Detect which cell encompasses the target text, then output its (X, Y) center coordinate. 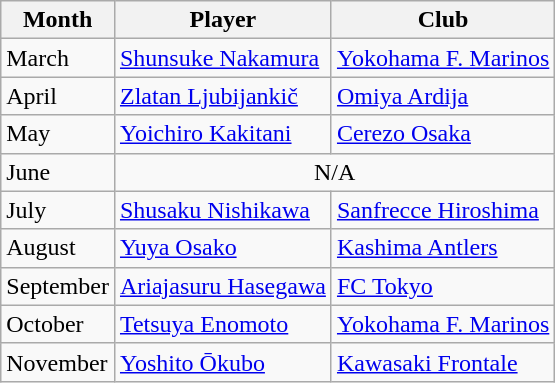
May (58, 134)
Yoshito Ōkubo (222, 362)
Ariajasuru Hasegawa (222, 286)
N/A (334, 172)
October (58, 324)
Player (222, 20)
Omiya Ardija (442, 96)
July (58, 210)
November (58, 362)
Month (58, 20)
Shusaku Nishikawa (222, 210)
April (58, 96)
Kashima Antlers (442, 248)
September (58, 286)
Shunsuke Nakamura (222, 58)
August (58, 248)
Tetsuya Enomoto (222, 324)
Yuya Osako (222, 248)
Club (442, 20)
Sanfrecce Hiroshima (442, 210)
FC Tokyo (442, 286)
Yoichiro Kakitani (222, 134)
Cerezo Osaka (442, 134)
June (58, 172)
Zlatan Ljubijankič (222, 96)
Kawasaki Frontale (442, 362)
March (58, 58)
